Extract the (X, Y) coordinate from the center of the cell holding the provided text.  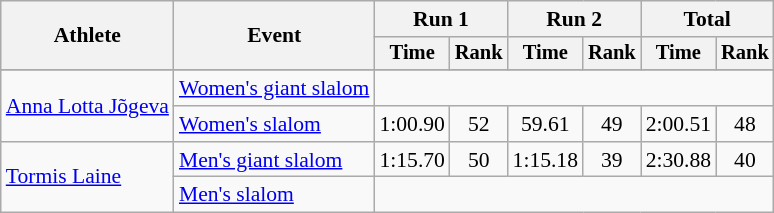
1:15.18 (546, 160)
Event (274, 36)
52 (479, 124)
50 (479, 160)
Men's giant slalom (274, 160)
2:00.51 (678, 124)
Tormis Laine (88, 178)
Men's slalom (274, 195)
Athlete (88, 36)
40 (745, 160)
2:30.88 (678, 160)
Women's slalom (274, 124)
Run 1 (440, 19)
59.61 (546, 124)
49 (612, 124)
48 (745, 124)
Run 2 (574, 19)
39 (612, 160)
Anna Lotta Jõgeva (88, 106)
Total (708, 19)
1:00.90 (412, 124)
Women's giant slalom (274, 88)
1:15.70 (412, 160)
